Identify which cell holds the provided text, then report its [X, Y] central coordinate. 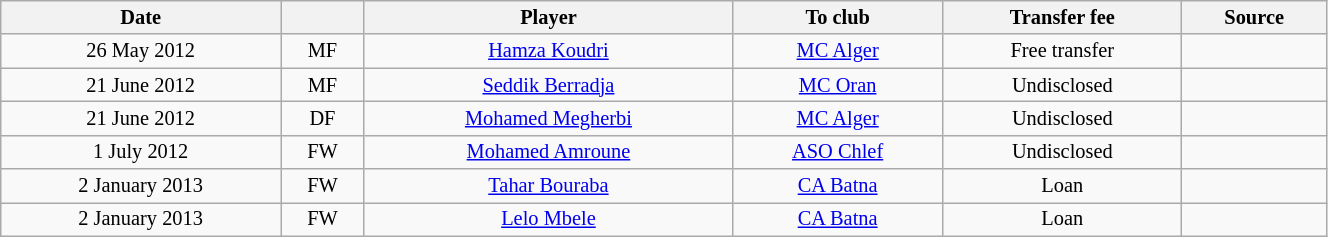
ASO Chlef [838, 152]
Date [141, 17]
Transfer fee [1062, 17]
1 July 2012 [141, 152]
26 May 2012 [141, 51]
MC Oran [838, 85]
Mohamed Amroune [548, 152]
Hamza Koudri [548, 51]
DF [322, 118]
Tahar Bouraba [548, 186]
Mohamed Megherbi [548, 118]
To club [838, 17]
Player [548, 17]
Source [1254, 17]
Free transfer [1062, 51]
Lelo Mbele [548, 219]
Seddik Berradja [548, 85]
